Scan for the cell matching the given text and deliver its (x, y) coordinate at center. 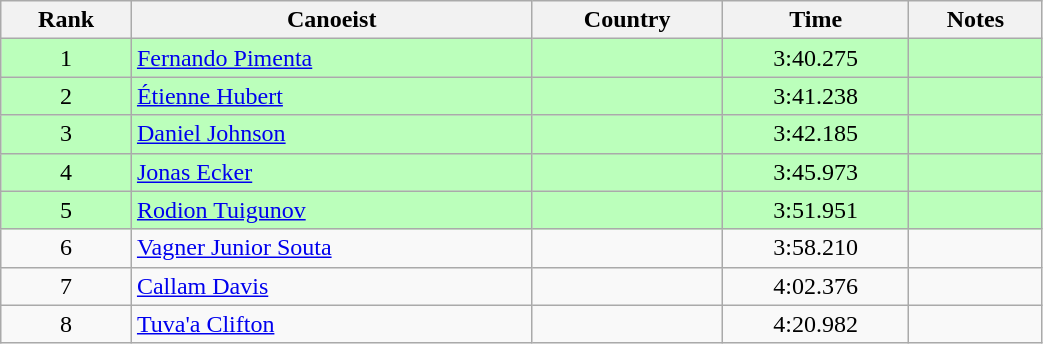
Rank (66, 20)
4 (66, 172)
2 (66, 96)
Étienne Hubert (332, 96)
6 (66, 248)
Country (627, 20)
Tuva'a Clifton (332, 324)
5 (66, 210)
8 (66, 324)
Vagner Junior Souta (332, 248)
4:02.376 (815, 286)
Callam Davis (332, 286)
3:51.951 (815, 210)
Daniel Johnson (332, 134)
3:41.238 (815, 96)
Fernando Pimenta (332, 58)
7 (66, 286)
3:40.275 (815, 58)
Rodion Tuigunov (332, 210)
1 (66, 58)
3:45.973 (815, 172)
3:58.210 (815, 248)
Notes (976, 20)
3:42.185 (815, 134)
3 (66, 134)
4:20.982 (815, 324)
Jonas Ecker (332, 172)
Time (815, 20)
Canoeist (332, 20)
